Scan for the cell matching the given text and deliver its [x, y] coordinate at center. 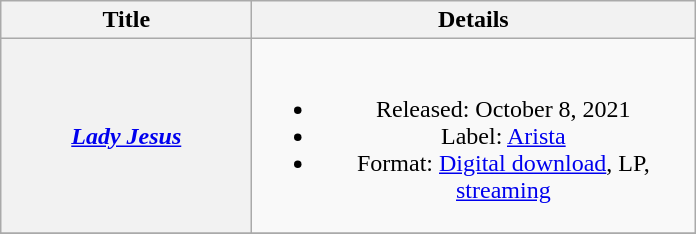
Title [126, 20]
Released: October 8, 2021Label: AristaFormat: Digital download, LP, streaming [474, 136]
Lady Jesus [126, 136]
Details [474, 20]
